Pinpoint the cell where the given text exists, returning its [X, Y] midpoint coordinate. 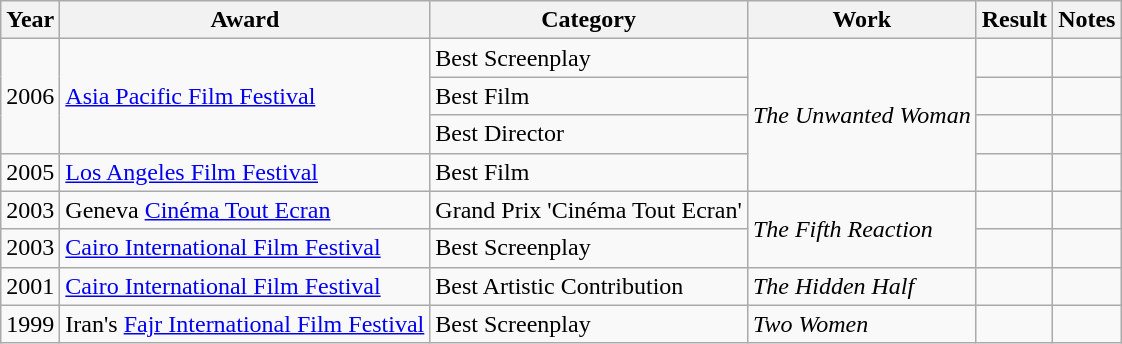
2001 [30, 286]
Category [589, 20]
Best Director [589, 134]
Result [1014, 20]
2006 [30, 96]
The Fifth Reaction [862, 229]
1999 [30, 324]
Geneva Cinéma Tout Ecran [245, 210]
Grand Prix 'Cinéma Tout Ecran' [589, 210]
The Hidden Half [862, 286]
Asia Pacific Film Festival [245, 96]
Los Angeles Film Festival [245, 172]
The Unwanted Woman [862, 115]
Year [30, 20]
Two Women [862, 324]
Award [245, 20]
Notes [1087, 20]
Work [862, 20]
Iran's Fajr International Film Festival [245, 324]
Best Artistic Contribution [589, 286]
2005 [30, 172]
